Locate the cell with the specified text and output its [X, Y] center coordinate. 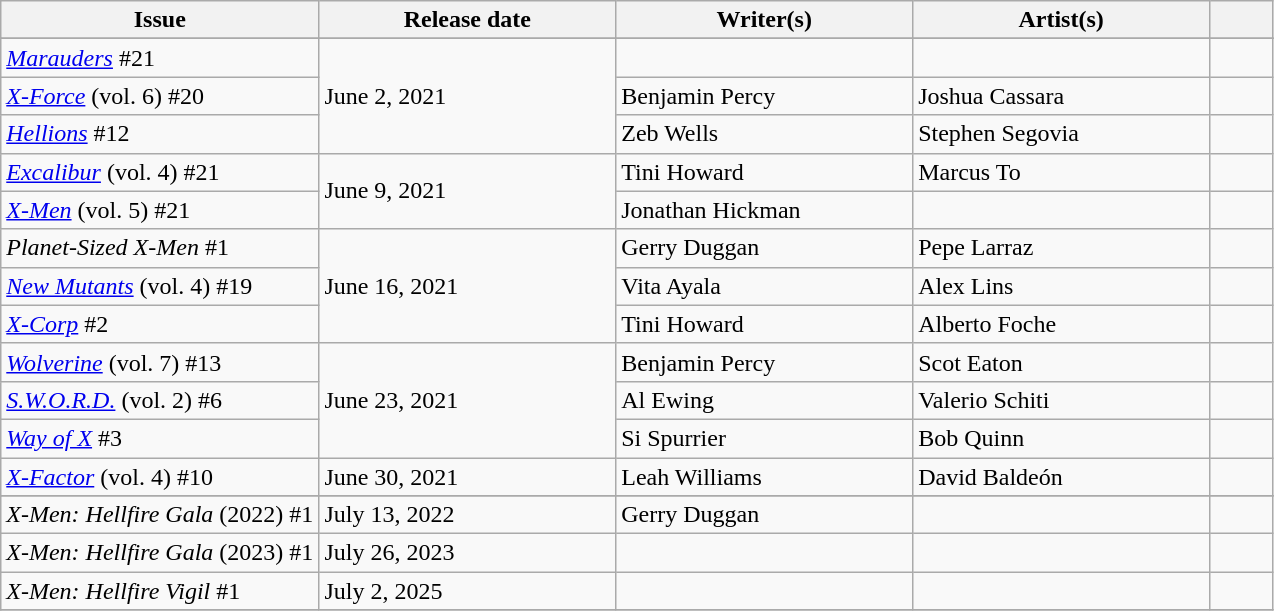
Valerio Schiti [1062, 400]
Way of X #3 [160, 438]
X-Men: Hellfire Gala (2022) #1 [160, 515]
Leah Williams [764, 477]
Stephen Segovia [1062, 134]
Wolverine (vol. 7) #13 [160, 362]
Hellions #12 [160, 134]
Writer(s) [764, 20]
Jonathan Hickman [764, 210]
X-Men (vol. 5) #21 [160, 210]
X-Men: Hellfire Vigil #1 [160, 591]
July 2, 2025 [468, 591]
Al Ewing [764, 400]
July 26, 2023 [468, 553]
Alex Lins [1062, 286]
Joshua Cassara [1062, 96]
Vita Ayala [764, 286]
Pepe Larraz [1062, 248]
Release date [468, 20]
Zeb Wells [764, 134]
June 9, 2021 [468, 191]
X-Corp #2 [160, 324]
June 2, 2021 [468, 96]
Marauders #21 [160, 58]
June 30, 2021 [468, 477]
June 16, 2021 [468, 286]
Artist(s) [1062, 20]
Planet-Sized X-Men #1 [160, 248]
X-Men: Hellfire Gala (2023) #1 [160, 553]
X-Force (vol. 6) #20 [160, 96]
Scot Eaton [1062, 362]
New Mutants (vol. 4) #19 [160, 286]
David Baldeón [1062, 477]
X-Factor (vol. 4) #10 [160, 477]
June 23, 2021 [468, 400]
Marcus To [1062, 172]
Issue [160, 20]
Si Spurrier [764, 438]
Alberto Foche [1062, 324]
Bob Quinn [1062, 438]
Excalibur (vol. 4) #21 [160, 172]
S.W.O.R.D. (vol. 2) #6 [160, 400]
July 13, 2022 [468, 515]
